Return (x, y) of the center of cell containing provided text 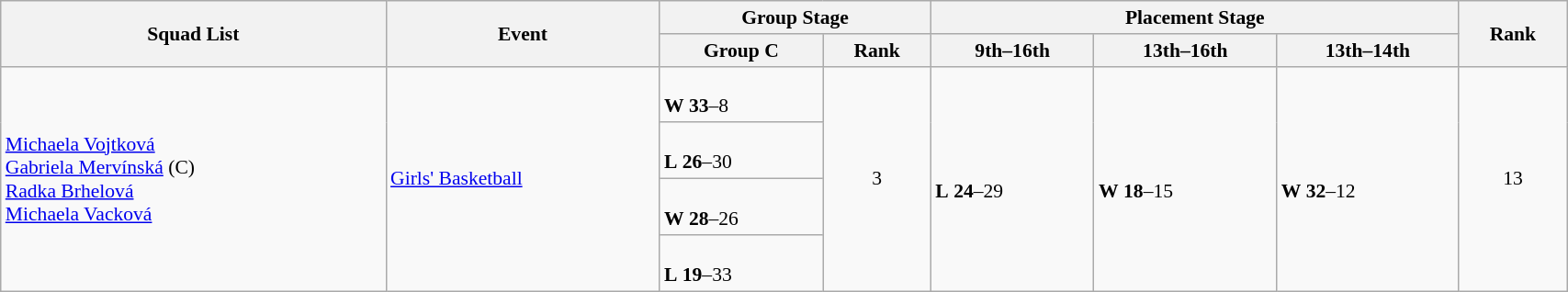
13 (1512, 178)
W 32–12 (1369, 178)
L 19–33 (741, 263)
W 33–8 (741, 94)
Placement Stage (1194, 17)
Group Stage (795, 17)
Squad List (193, 33)
Michaela VojtkováGabriela Mervínská (C)Radka BrhelováMichaela Vacková (193, 178)
13th–16th (1185, 51)
L 24–29 (1012, 178)
W 18–15 (1185, 178)
Girls' Basketball (523, 178)
W 28–26 (741, 208)
9th–16th (1012, 51)
L 26–30 (741, 151)
Group C (741, 51)
Event (523, 33)
13th–14th (1369, 51)
3 (876, 178)
